Provide the [X, Y] coordinate of the cell's center where the given text is located.  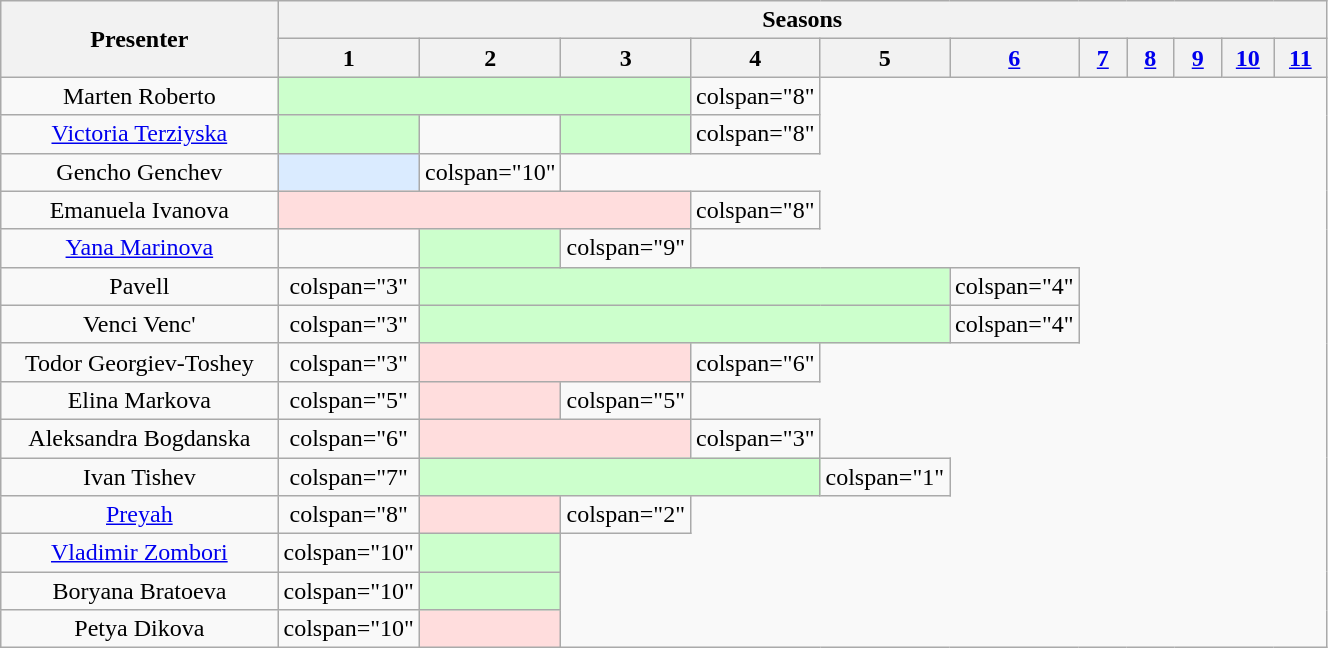
Victoria Terziyska [140, 134]
5 [885, 58]
Seasons [802, 20]
colspan="1" [885, 477]
Venci Venc' [140, 324]
Boryana Bratoeva [140, 591]
2 [490, 58]
Pavell [140, 286]
Elina Markova [140, 400]
Petya Dikova [140, 629]
Emanuela Ivanova [140, 210]
colspan="2" [626, 515]
4 [755, 58]
9 [1198, 58]
Aleksandra Bogdanska [140, 438]
6 [1015, 58]
3 [626, 58]
Marten Roberto [140, 96]
Ivan Tishev [140, 477]
Presenter [140, 39]
colspan="7" [349, 477]
Vladimir Zombori [140, 553]
11 [1300, 58]
Yana Marinova [140, 248]
10 [1248, 58]
1 [349, 58]
Gencho Genchev [140, 172]
colspan="9" [626, 248]
7 [1102, 58]
Todor Georgiev-Toshey [140, 362]
8 [1150, 58]
Preyah [140, 515]
